Find where the given text appears and provide that cell's center as (x, y) coordinate. 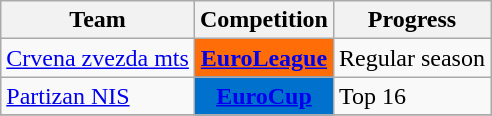
EuroLeague (264, 58)
Progress (412, 20)
Crvena zvezda mts (98, 58)
EuroCup (264, 96)
Partizan NIS (98, 96)
Regular season (412, 58)
Team (98, 20)
Competition (264, 20)
Top 16 (412, 96)
